Extract the (X, Y) coordinate from the center of the cell holding the provided text.  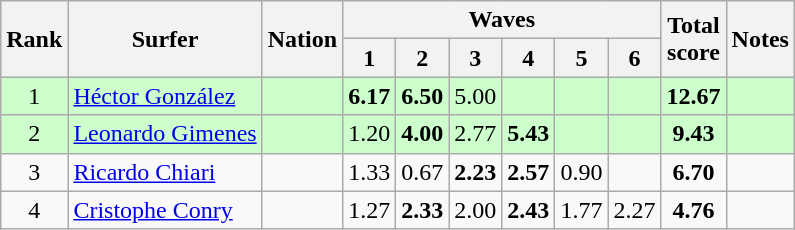
Nation (302, 39)
9.43 (694, 134)
5.43 (528, 134)
2.43 (528, 210)
1.77 (582, 210)
1.33 (370, 172)
2.00 (476, 210)
Ricardo Chiari (165, 172)
Notes (760, 39)
6.70 (694, 172)
Cristophe Conry (165, 210)
12.67 (694, 96)
2.23 (476, 172)
Waves (502, 20)
6.17 (370, 96)
4.76 (694, 210)
4.00 (422, 134)
2.33 (422, 210)
Surfer (165, 39)
0.90 (582, 172)
2.27 (634, 210)
Héctor González (165, 96)
2.77 (476, 134)
6.50 (422, 96)
Totalscore (694, 39)
1.20 (370, 134)
6 (634, 58)
2.57 (528, 172)
Leonardo Gimenes (165, 134)
5 (582, 58)
Rank (34, 39)
1.27 (370, 210)
5.00 (476, 96)
0.67 (422, 172)
